Return (X, Y) of the center of cell containing provided text 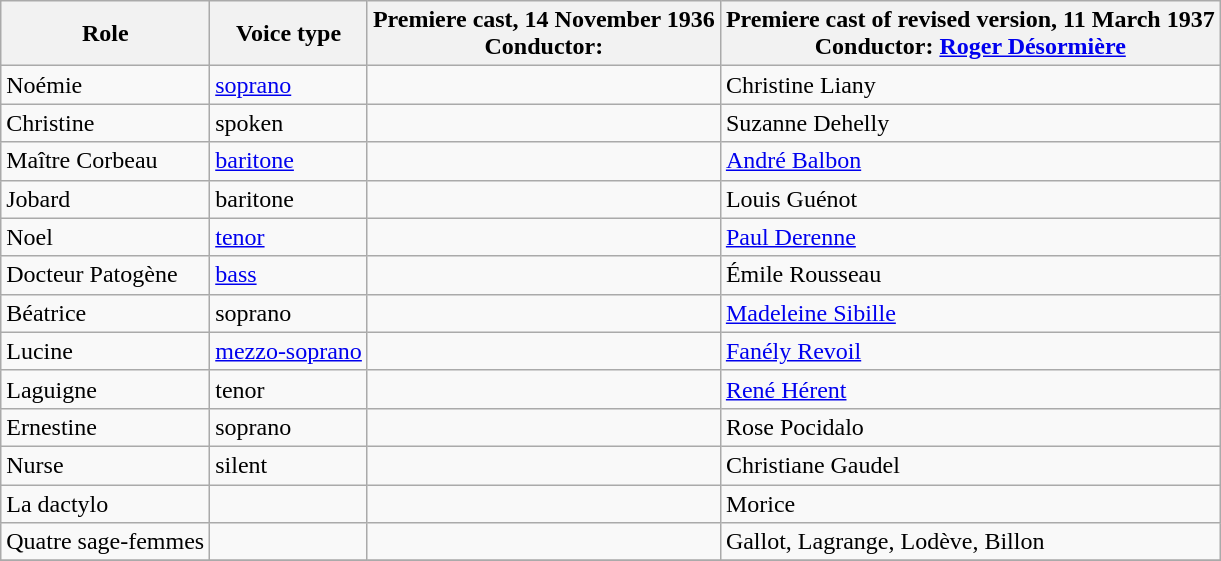
Noémie (106, 85)
Louis Guénot (970, 199)
Docteur Patogène (106, 275)
Gallot, Lagrange, Lodève, Billon (970, 542)
Émile Rousseau (970, 275)
Role (106, 34)
Christine Liany (970, 85)
Maître Corbeau (106, 161)
Morice (970, 503)
Voice type (289, 34)
Madeleine Sibille (970, 313)
René Hérent (970, 389)
Nurse (106, 465)
Christine (106, 123)
bass (289, 275)
Premiere cast, 14 November 1936 Conductor: (544, 34)
Quatre sage-femmes (106, 542)
Premiere cast of revised version, 11 March 1937 Conductor: Roger Désormière (970, 34)
spoken (289, 123)
Jobard (106, 199)
Suzanne Dehelly (970, 123)
La dactylo (106, 503)
Béatrice (106, 313)
Lucine (106, 351)
Ernestine (106, 427)
Rose Pocidalo (970, 427)
Christiane Gaudel (970, 465)
Paul Derenne (970, 237)
mezzo-soprano (289, 351)
Fanély Revoil (970, 351)
André Balbon (970, 161)
Noel (106, 237)
silent (289, 465)
Laguigne (106, 389)
